Search for the cell housing the specified text and yield its [x, y] center coordinate. 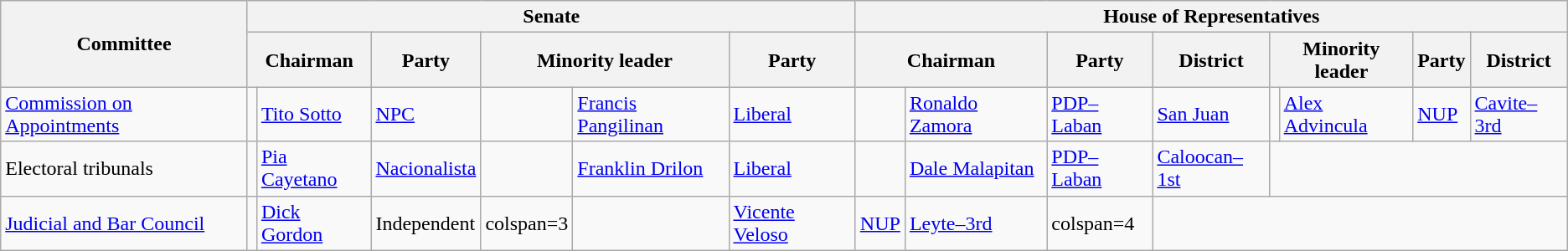
Commission on Appointments [124, 114]
Judicial and Bar Council [124, 223]
Nacionalista [426, 169]
Tito Sotto [313, 114]
Committee [124, 44]
Independent [426, 223]
Caloocan–1st [1211, 169]
Senate [551, 17]
Pia Cayetano [313, 169]
Alex Advincula [1346, 114]
House of Representatives [1211, 17]
Dick Gordon [313, 223]
Cavite–3rd [1519, 114]
colspan=4 [1100, 223]
NPC [426, 114]
Dale Malapitan [975, 169]
Vicente Veloso [792, 223]
San Juan [1211, 114]
Franklin Drilon [651, 169]
colspan=3 [527, 223]
Leyte–3rd [975, 223]
Francis Pangilinan [651, 114]
Electoral tribunals [124, 169]
Ronaldo Zamora [975, 114]
